Pinpoint the cell where the given text exists, returning its [X, Y] midpoint coordinate. 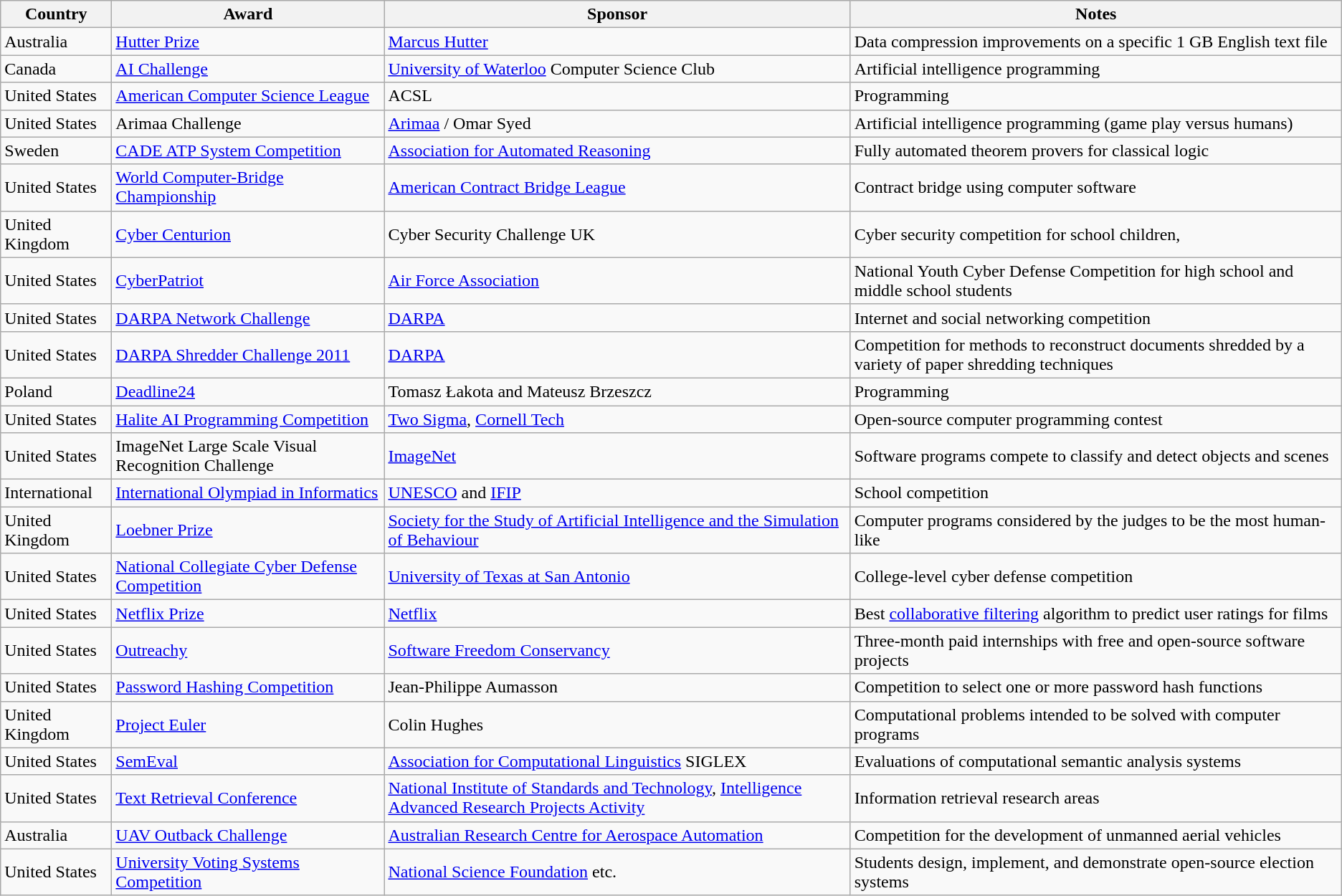
Three-month paid internships with free and open-source software projects [1095, 651]
Cyber Centurion [248, 234]
Artificial intelligence programming [1095, 69]
Outreachy [248, 651]
ImageNet Large Scale Visual Recognition Challenge [248, 456]
Computer programs considered by the judges to be the most human-like [1095, 530]
Text Retrieval Conference [248, 799]
Password Hashing Competition [248, 687]
Hutter Prize [248, 42]
International Olympiad in Informatics [248, 493]
Colin Hughes [617, 724]
Competition to select one or more password hash functions [1095, 687]
Award [248, 14]
Poland [56, 391]
Jean-Philippe Aumasson [617, 687]
World Computer-Bridge Championship [248, 188]
Information retrieval research areas [1095, 799]
Competition for the development of unmanned aerial vehicles [1095, 835]
School competition [1095, 493]
Society for the Study of Artificial Intelligence and the Simulation of Behaviour [617, 530]
Artificial intelligence programming (game play versus humans) [1095, 123]
ACSL [617, 96]
UAV Outback Challenge [248, 835]
Arimaa Challenge [248, 123]
Cyber Security Challenge UK [617, 234]
Halite AI Programming Competition [248, 419]
University of Waterloo Computer Science Club [617, 69]
Open-source computer programming contest [1095, 419]
CyberPatriot [248, 281]
National Science Foundation etc. [617, 872]
National Institute of Standards and Technology, Intelligence Advanced Research Projects Activity [617, 799]
Sponsor [617, 14]
American Computer Science League [248, 96]
Arimaa / Omar Syed [617, 123]
ImageNet [617, 456]
Software programs compete to classify and detect objects and scenes [1095, 456]
AI Challenge [248, 69]
Computational problems intended to be solved with computer programs [1095, 724]
Netflix [617, 614]
Students design, implement, and demonstrate open-source election systems [1095, 872]
Evaluations of computational semantic analysis systems [1095, 761]
Project Euler [248, 724]
University of Texas at San Antonio [617, 576]
Internet and social networking competition [1095, 318]
Marcus Hutter [617, 42]
Best collaborative filtering algorithm to predict user ratings for films [1095, 614]
University Voting Systems Competition [248, 872]
Australian Research Centre for Aerospace Automation [617, 835]
Cyber security competition for school children, [1095, 234]
American Contract Bridge League [617, 188]
Two Sigma, Cornell Tech [617, 419]
National Youth Cyber Defense Competition for high school and middle school students [1095, 281]
International [56, 493]
College-level cyber defense competition [1095, 576]
Tomasz Łakota and Mateusz Brzeszcz [617, 391]
UNESCO and IFIP [617, 493]
Country [56, 14]
Air Force Association [617, 281]
Contract bridge using computer software [1095, 188]
Competition for methods to reconstruct documents shredded by a variety of paper shredding techniques [1095, 354]
Association for Automated Reasoning [617, 151]
Notes [1095, 14]
Canada [56, 69]
CADE ATP System Competition [248, 151]
SemEval [248, 761]
DARPA Network Challenge [248, 318]
Sweden [56, 151]
Data compression improvements on a specific 1 GB English text file [1095, 42]
Netflix Prize [248, 614]
Deadline24 [248, 391]
Loebner Prize [248, 530]
National Collegiate Cyber Defense Competition [248, 576]
DARPA Shredder Challenge 2011 [248, 354]
Fully automated theorem provers for classical logic [1095, 151]
Association for Computational Linguistics SIGLEX [617, 761]
Software Freedom Conservancy [617, 651]
